Search for the cell housing the specified text and yield its (X, Y) center coordinate. 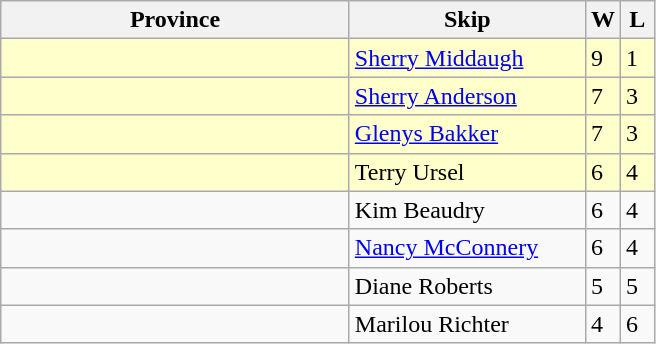
L (637, 20)
Glenys Bakker (467, 134)
9 (602, 58)
1 (637, 58)
Province (176, 20)
Marilou Richter (467, 324)
Diane Roberts (467, 286)
Nancy McConnery (467, 248)
Terry Ursel (467, 172)
Kim Beaudry (467, 210)
Sherry Middaugh (467, 58)
Sherry Anderson (467, 96)
Skip (467, 20)
W (602, 20)
